Extract the [x, y] coordinate from the center of the cell holding the provided text.  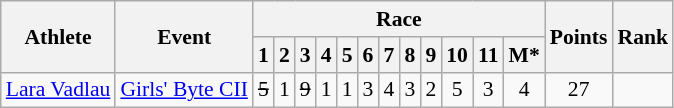
Race [399, 19]
Athlete [58, 36]
M* [524, 55]
8 [410, 55]
Lara Vadlau [58, 90]
7 [388, 55]
11 [488, 55]
27 [579, 90]
10 [457, 55]
Rank [644, 36]
Points [579, 36]
Girls' Byte CII [184, 90]
6 [368, 55]
Event [184, 36]
